Output the [X, Y] coordinate of the center of the cell containing the given text.  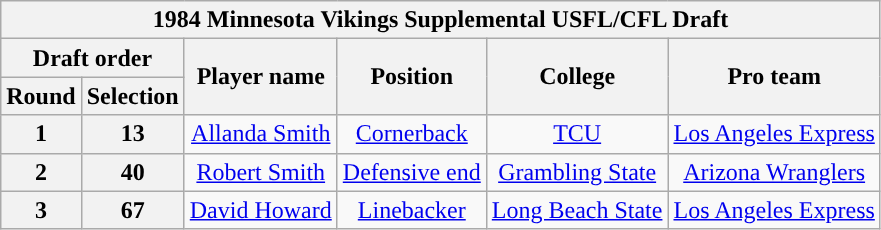
Allanda Smith [260, 134]
Grambling State [577, 172]
Pro team [774, 77]
College [577, 77]
13 [132, 134]
Arizona Wranglers [774, 172]
Round [41, 96]
1 [41, 134]
Long Beach State [577, 210]
Draft order [92, 58]
Position [412, 77]
TCU [577, 134]
Player name [260, 77]
1984 Minnesota Vikings Supplemental USFL/CFL Draft [441, 20]
40 [132, 172]
Cornerback [412, 134]
Defensive end [412, 172]
David Howard [260, 210]
67 [132, 210]
Robert Smith [260, 172]
Linebacker [412, 210]
2 [41, 172]
Selection [132, 96]
3 [41, 210]
